For the text-containing cell, return its midpoint in (x, y) coordinate format. 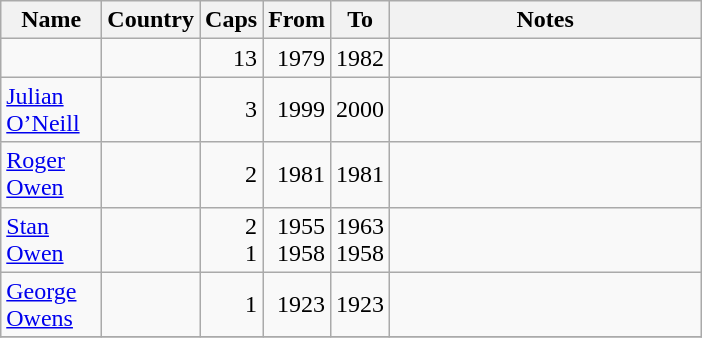
19631958 (360, 240)
19551958 (297, 240)
2000 (360, 110)
1 (232, 304)
Name (52, 20)
From (297, 20)
Caps (232, 20)
2 (232, 174)
1999 (297, 110)
To (360, 20)
Notes (546, 20)
1979 (297, 58)
Stan Owen (52, 240)
George Owens (52, 304)
13 (232, 58)
1982 (360, 58)
Country (151, 20)
Roger Owen (52, 174)
21 (232, 240)
Julian O’Neill (52, 110)
3 (232, 110)
